Provide the [X, Y] coordinate of the cell's center where the given text is located.  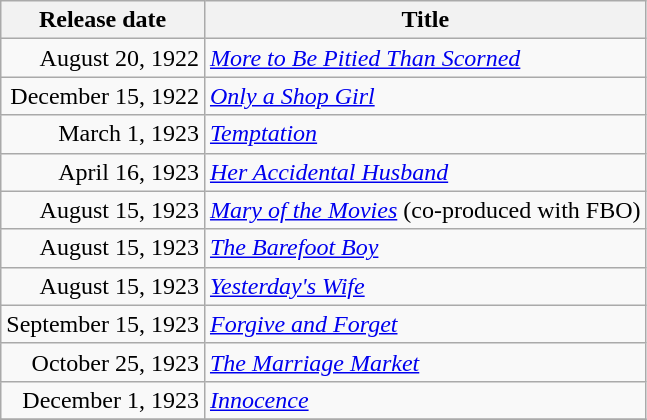
Yesterday's Wife [425, 286]
Her Accidental Husband [425, 172]
September 15, 1923 [103, 324]
Innocence [425, 400]
December 1, 1923 [103, 400]
Only a Shop Girl [425, 96]
March 1, 1923 [103, 134]
Mary of the Movies (co-produced with FBO) [425, 210]
The Marriage Market [425, 362]
Title [425, 20]
Temptation [425, 134]
April 16, 1923 [103, 172]
Release date [103, 20]
August 20, 1922 [103, 58]
October 25, 1923 [103, 362]
December 15, 1922 [103, 96]
Forgive and Forget [425, 324]
The Barefoot Boy [425, 248]
More to Be Pitied Than Scorned [425, 58]
